Identify which cell holds the provided text, then report its (X, Y) central coordinate. 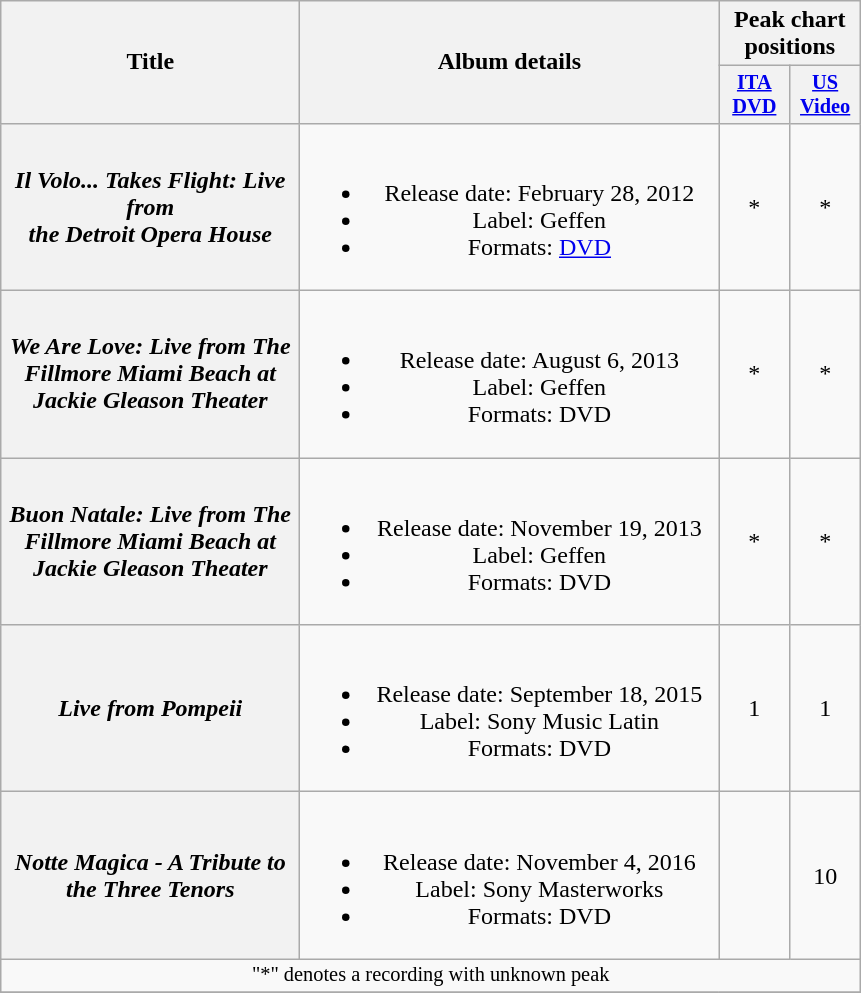
USVideo (826, 95)
"*" denotes a recording with unknown peak (431, 976)
Release date: November 19, 2013Label: GeffenFormats: DVD (510, 542)
Album details (510, 62)
Release date: August 6, 2013Label: GeffenFormats: DVD (510, 374)
Title (150, 62)
We Are Love: Live from The Fillmore Miami Beach at Jackie Gleason Theater (150, 374)
Release date: September 18, 2015Label: Sony Music LatinFormats: DVD (510, 708)
10 (826, 876)
Release date: November 4, 2016Label: Sony MasterworksFormats: DVD (510, 876)
ITADVD (754, 95)
Il Volo... Takes Flight: Live fromthe Detroit Opera House (150, 206)
Notte Magica - A Tribute to the Three Tenors (150, 876)
Buon Natale: Live from The Fillmore Miami Beach at Jackie Gleason Theater (150, 542)
Live from Pompeii (150, 708)
Release date: February 28, 2012Label: GeffenFormats: DVD (510, 206)
Peak chart positions (790, 34)
